Locate the cell with the specified text and output its [X, Y] center coordinate. 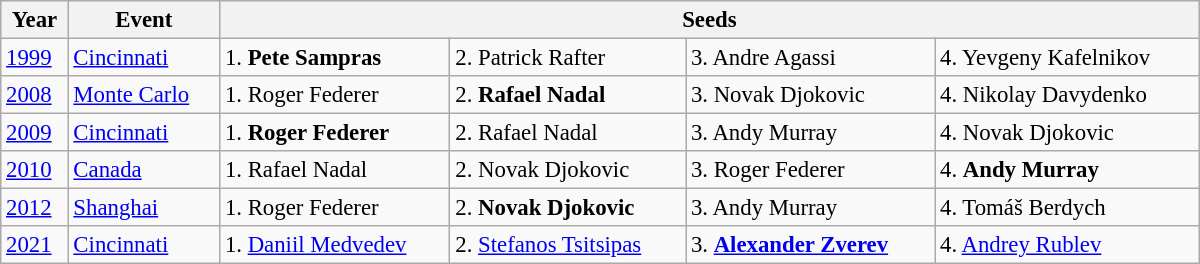
2. Stefanos Tsitsipas [568, 245]
4. Yevgeny Kafelnikov [1068, 58]
Seeds [710, 20]
3. Andre Agassi [810, 58]
2010 [34, 170]
2009 [34, 133]
2. Patrick Rafter [568, 58]
4. Andy Murray [1068, 170]
Canada [144, 170]
1999 [34, 58]
1. Pete Sampras [335, 58]
2012 [34, 208]
4. Novak Djokovic [1068, 133]
Monte Carlo [144, 95]
3. Alexander Zverev [810, 245]
3. Roger Federer [810, 170]
1. Rafael Nadal [335, 170]
2008 [34, 95]
Event [144, 20]
3. Novak Djokovic [810, 95]
4. Nikolay Davydenko [1068, 95]
2021 [34, 245]
Year [34, 20]
Shanghai [144, 208]
4. Tomáš Berdych [1068, 208]
4. Andrey Rublev [1068, 245]
1. Daniil Medvedev [335, 245]
